Capture the cell that displays the provided text and extract its (x, y) central coordinate. 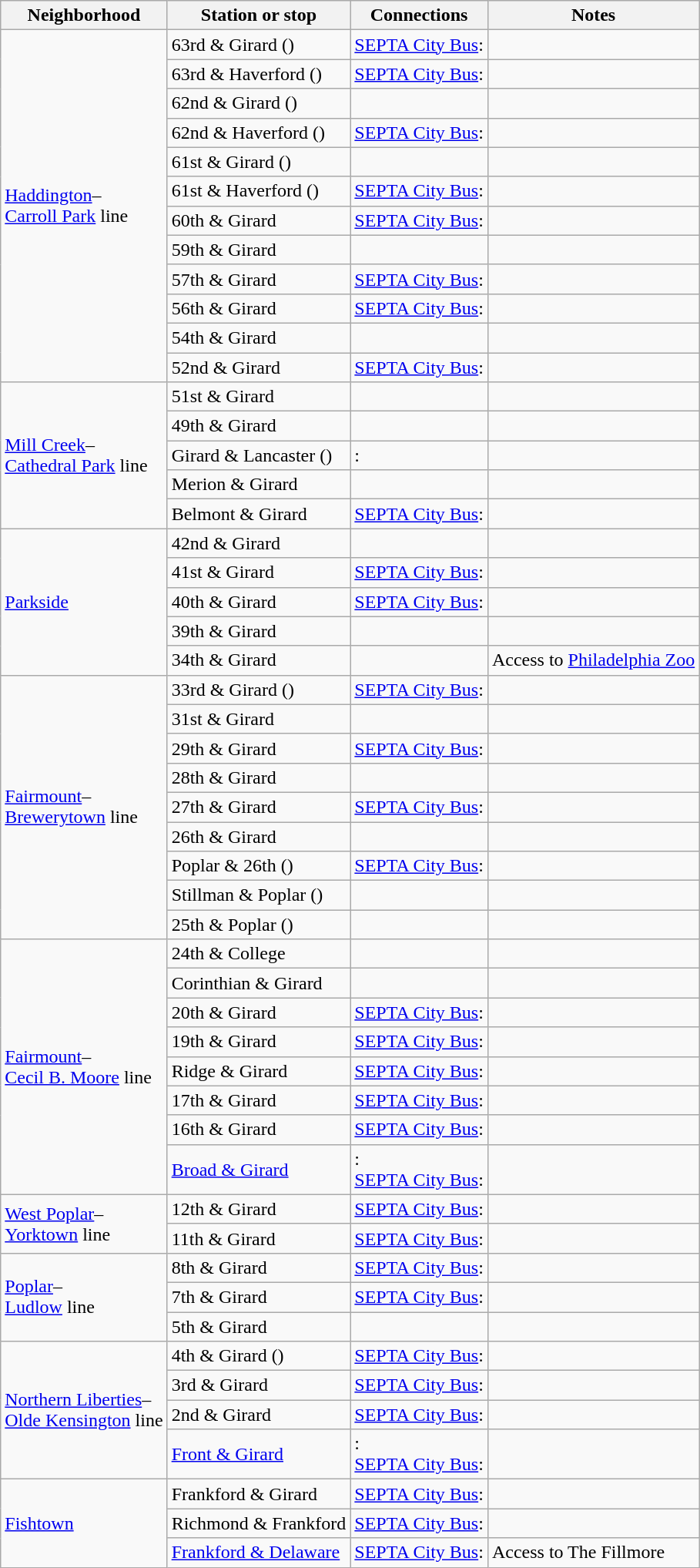
31st & Girard (259, 719)
3rd & Girard (259, 1385)
8th & Girard (259, 1267)
Station or stop (259, 15)
60th & Girard (259, 220)
34th & Girard (259, 660)
Frankford & Girard (259, 1494)
Broad & Girard (259, 1170)
19th & Girard (259, 1042)
27th & Girard (259, 807)
: (419, 455)
61st & Haverford () (259, 191)
26th & Girard (259, 836)
7th & Girard (259, 1297)
39th & Girard (259, 631)
29th & Girard (259, 748)
Fairmount–Brewerytown line (84, 808)
Fairmount–Cecil B. Moore line (84, 1067)
Frankford & Delaware (259, 1553)
Front & Girard (259, 1455)
4th & Girard () (259, 1356)
62nd & Haverford () (259, 133)
Merion & Girard (259, 485)
5th & Girard (259, 1326)
Mill Creek–Cathedral Park line (84, 455)
Haddington–Carroll Park line (84, 206)
52nd & Girard (259, 368)
49th & Girard (259, 426)
12th & Girard (259, 1209)
2nd & Girard (259, 1415)
16th & Girard (259, 1130)
Belmont & Girard (259, 514)
Corinthian & Girard (259, 983)
24th & College (259, 954)
28th & Girard (259, 777)
Ridge & Girard (259, 1071)
25th & Poplar () (259, 925)
56th & Girard (259, 308)
Neighborhood (84, 15)
54th & Girard (259, 337)
Richmond & Frankford (259, 1523)
59th & Girard (259, 250)
Access to The Fillmore (593, 1553)
Poplar–Ludlow line (84, 1297)
11th & Girard (259, 1238)
62nd & Girard () (259, 103)
57th & Girard (259, 279)
Girard & Lancaster () (259, 455)
Connections (419, 15)
40th & Girard (259, 602)
Fishtown (84, 1523)
Notes (593, 15)
Stillman & Poplar () (259, 895)
63rd & Girard () (259, 45)
Northern Liberties–Olde Kensington line (84, 1410)
20th & Girard (259, 1012)
61st & Girard () (259, 162)
42nd & Girard (259, 543)
West Poplar–Yorktown line (84, 1224)
51st & Girard (259, 397)
33rd & Girard () (259, 690)
Parkside (84, 602)
Access to Philadelphia Zoo (593, 660)
41st & Girard (259, 572)
17th & Girard (259, 1100)
63rd & Haverford () (259, 74)
Poplar & 26th () (259, 866)
